For the text-containing cell, return its midpoint in (x, y) coordinate format. 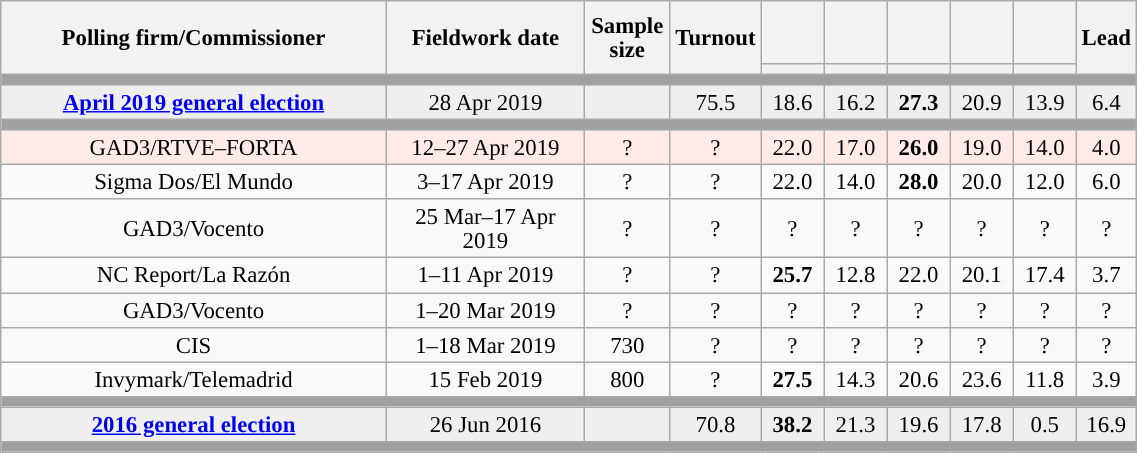
17.4 (1044, 276)
3–17 Apr 2019 (485, 182)
6.0 (1106, 182)
Sample size (627, 38)
38.2 (792, 424)
Lead (1106, 38)
Invymark/Telemadrid (194, 380)
3.7 (1106, 276)
2016 general election (194, 424)
17.8 (982, 424)
CIS (194, 344)
6.4 (1106, 102)
13.9 (1044, 102)
21.3 (856, 424)
70.8 (716, 424)
4.0 (1106, 148)
1–18 Mar 2019 (485, 344)
20.0 (982, 182)
Turnout (716, 38)
1–11 Apr 2019 (485, 276)
14.3 (856, 380)
15 Feb 2019 (485, 380)
Sigma Dos/El Mundo (194, 182)
1–20 Mar 2019 (485, 310)
12.0 (1044, 182)
25 Mar–17 Apr 2019 (485, 230)
NC Report/La Razón (194, 276)
25.7 (792, 276)
20.1 (982, 276)
0.5 (1044, 424)
12.8 (856, 276)
28 Apr 2019 (485, 102)
18.6 (792, 102)
11.8 (1044, 380)
730 (627, 344)
16.9 (1106, 424)
3.9 (1106, 380)
17.0 (856, 148)
19.0 (982, 148)
800 (627, 380)
GAD3/RTVE–FORTA (194, 148)
Polling firm/Commissioner (194, 38)
27.3 (918, 102)
12–27 Apr 2019 (485, 148)
28.0 (918, 182)
26 Jun 2016 (485, 424)
Fieldwork date (485, 38)
20.9 (982, 102)
April 2019 general election (194, 102)
23.6 (982, 380)
27.5 (792, 380)
26.0 (918, 148)
16.2 (856, 102)
20.6 (918, 380)
75.5 (716, 102)
19.6 (918, 424)
